Extract the (X, Y) coordinate from the center of the cell holding the provided text.  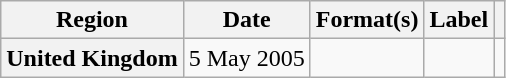
Format(s) (367, 20)
5 May 2005 (246, 58)
Region (92, 20)
United Kingdom (92, 58)
Label (459, 20)
Date (246, 20)
